Provide the [X, Y] coordinate of the cell's center where the given text is located.  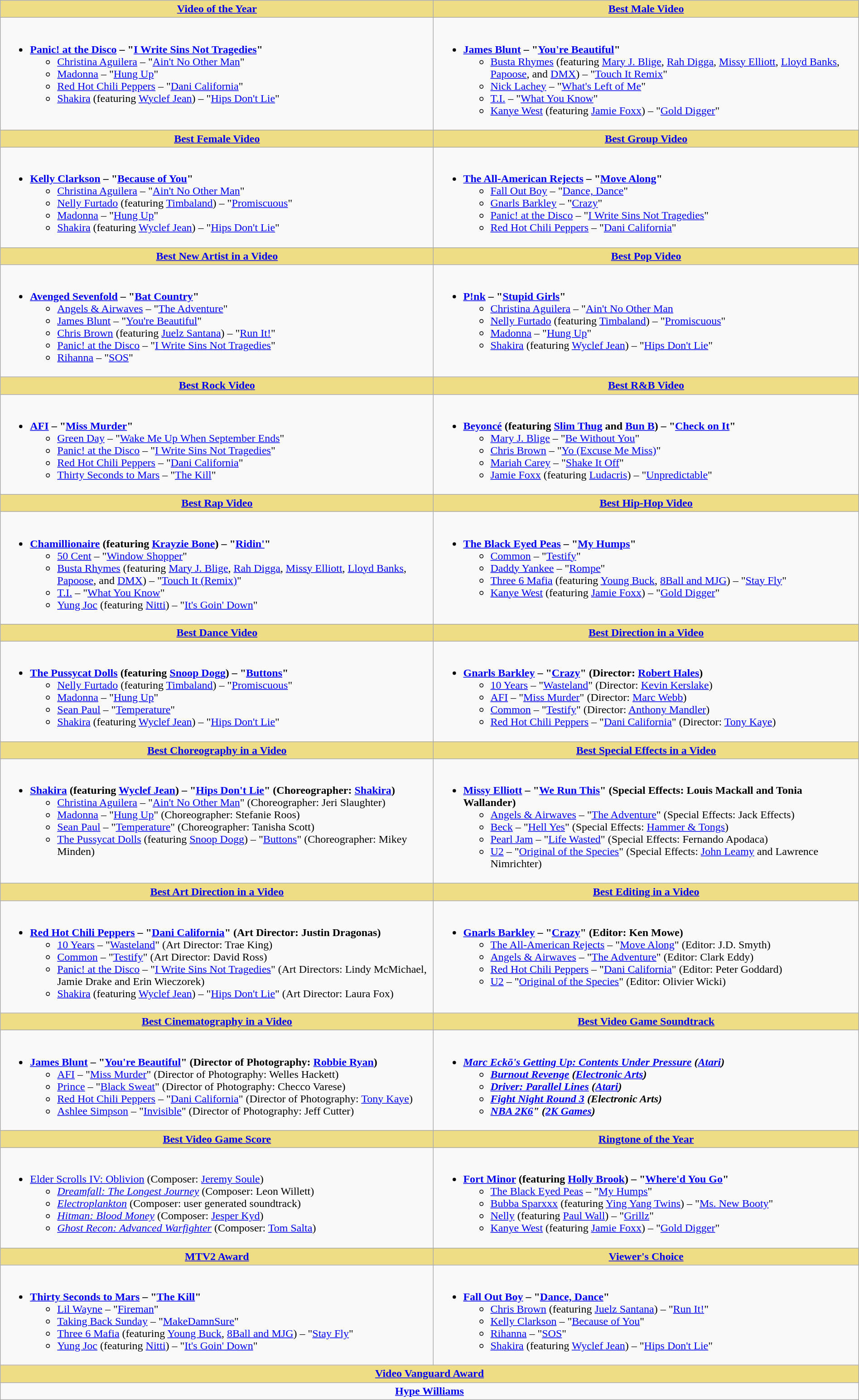
Best Dance Video [217, 632]
MTV2 Award [217, 1256]
Best Female Video [217, 139]
Best Direction in a Video [646, 632]
Best Choreography in a Video [217, 750]
Hype Williams [429, 1391]
Video of the Year [217, 9]
Best Hip-Hop Video [646, 503]
Viewer's Choice [646, 1256]
Best R&B Video [646, 386]
Best Rock Video [217, 386]
Best Editing in a Video [646, 892]
Best Pop Video [646, 256]
Video Vanguard Award [429, 1374]
Ringtone of the Year [646, 1139]
Best Group Video [646, 139]
Best Cinematography in a Video [217, 1022]
Best Video Game Soundtrack [646, 1022]
Best New Artist in a Video [217, 256]
Best Rap Video [217, 503]
Best Male Video [646, 9]
Best Art Direction in a Video [217, 892]
Best Video Game Score [217, 1139]
Best Special Effects in a Video [646, 750]
